Return the [X, Y] coordinate for the center point of the cell that contains the specified text.  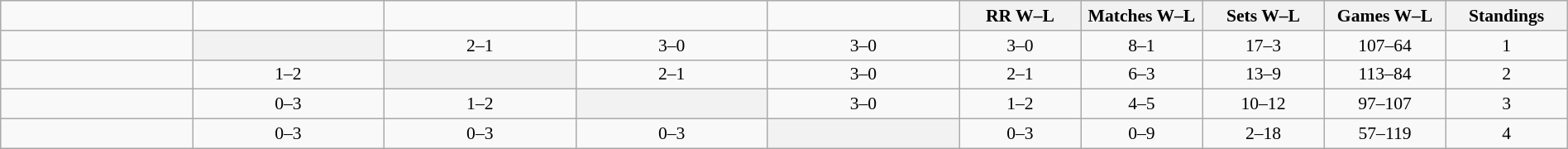
1 [1507, 46]
3 [1507, 104]
4–5 [1141, 104]
57–119 [1384, 134]
10–12 [1264, 104]
Matches W–L [1141, 16]
17–3 [1264, 46]
107–64 [1384, 46]
Games W–L [1384, 16]
6–3 [1141, 74]
Standings [1507, 16]
8–1 [1141, 46]
2–18 [1264, 134]
RR W–L [1021, 16]
2 [1507, 74]
4 [1507, 134]
0–9 [1141, 134]
97–107 [1384, 104]
13–9 [1264, 74]
113–84 [1384, 74]
Sets W–L [1264, 16]
